Determine the [X, Y] coordinate at the center of the cell enclosing the given text.  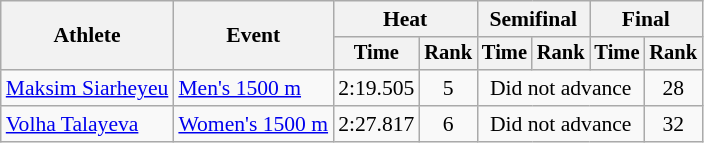
28 [673, 88]
32 [673, 124]
Women's 1500 m [253, 124]
6 [448, 124]
Event [253, 36]
Final [646, 19]
2:27.817 [376, 124]
Heat [405, 19]
Maksim Siarheyeu [88, 88]
5 [448, 88]
Volha Talayeva [88, 124]
Men's 1500 m [253, 88]
2:19.505 [376, 88]
Athlete [88, 36]
Semifinal [533, 19]
